Locate the cell with the specified text and output its (X, Y) center coordinate. 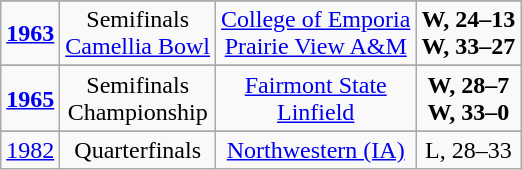
SemifinalsChampionship (138, 98)
SemifinalsCamellia Bowl (138, 34)
1965 (30, 98)
L, 28–33 (468, 150)
1963 (30, 34)
Northwestern (IA) (316, 150)
W, 24–13W, 33–27 (468, 34)
Fairmont StateLinfield (316, 98)
W, 28–7W, 33–0 (468, 98)
1982 (30, 150)
Quarterfinals (138, 150)
College of EmporiaPrairie View A&M (316, 34)
